Determine the [x, y] coordinate at the center of the cell enclosing the given text.  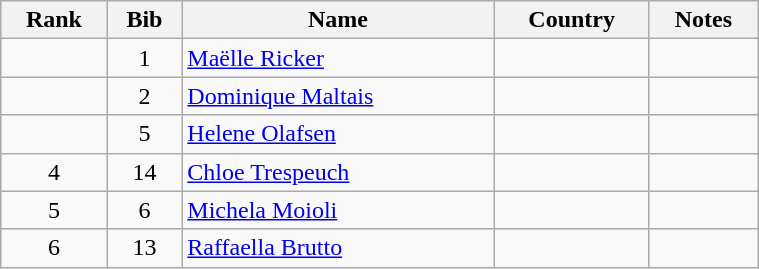
2 [144, 96]
14 [144, 172]
1 [144, 58]
Name [338, 20]
Maëlle Ricker [338, 58]
Helene Olafsen [338, 134]
Michela Moioli [338, 210]
Chloe Trespeuch [338, 172]
Bib [144, 20]
Notes [703, 20]
Dominique Maltais [338, 96]
4 [54, 172]
Raffaella Brutto [338, 248]
Rank [54, 20]
13 [144, 248]
Country [572, 20]
